Detect which cell encompasses the target text, then output its (x, y) center coordinate. 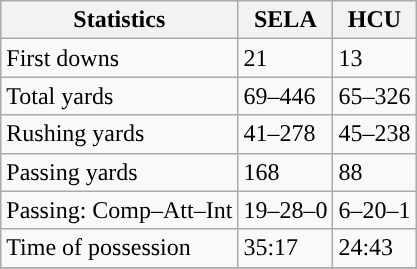
Statistics (120, 20)
First downs (120, 58)
Rushing yards (120, 134)
6–20–1 (374, 210)
19–28–0 (286, 210)
168 (286, 172)
88 (374, 172)
35:17 (286, 248)
Passing yards (120, 172)
SELA (286, 20)
45–238 (374, 134)
65–326 (374, 96)
69–446 (286, 96)
Passing: Comp–Att–Int (120, 210)
13 (374, 58)
21 (286, 58)
41–278 (286, 134)
HCU (374, 20)
Time of possession (120, 248)
Total yards (120, 96)
24:43 (374, 248)
